Provide the [X, Y] coordinate of the cell's center where the given text is located.  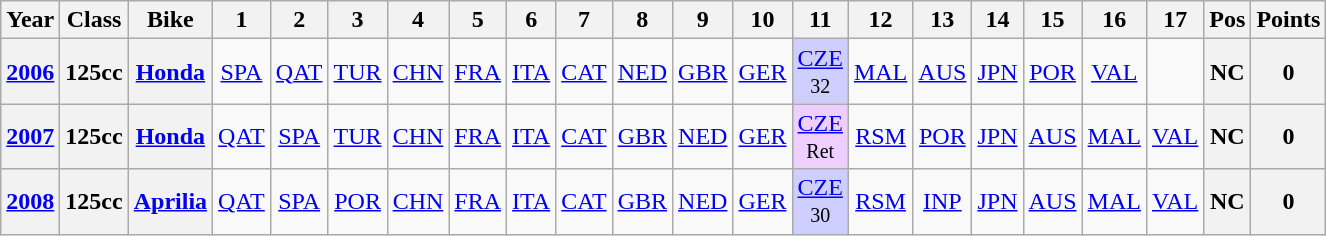
13 [942, 20]
5 [478, 20]
10 [762, 20]
14 [998, 20]
8 [642, 20]
4 [418, 20]
INP [942, 202]
11 [820, 20]
6 [532, 20]
1 [242, 20]
2008 [30, 202]
Bike [170, 20]
CZE32 [820, 72]
Pos [1228, 20]
9 [703, 20]
2 [299, 20]
Class [94, 20]
CZERet [820, 136]
7 [584, 20]
17 [1174, 20]
3 [358, 20]
2006 [30, 72]
Aprilia [170, 202]
Year [30, 20]
Points [1288, 20]
12 [880, 20]
2007 [30, 136]
CZE30 [820, 202]
15 [1052, 20]
16 [1114, 20]
